Find where the given text appears and provide that cell's center as [X, Y] coordinate. 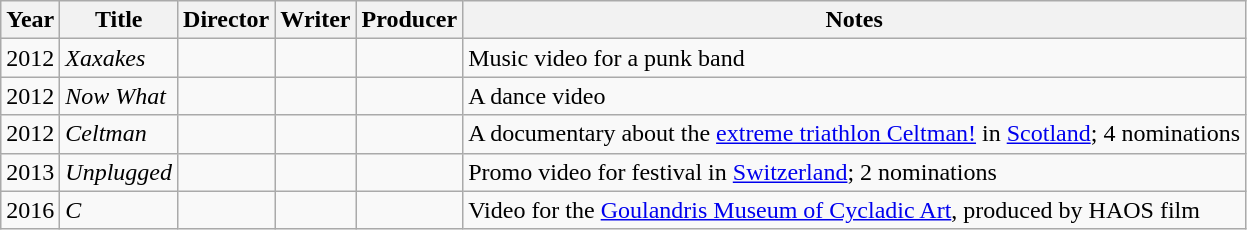
C [119, 210]
Title [119, 20]
Writer [316, 20]
Director [226, 20]
Xaxakes [119, 58]
Year [30, 20]
Notes [854, 20]
Video for the Goulandris Museum of Cycladic Art, produced by HAOS film [854, 210]
Celtman [119, 134]
2016 [30, 210]
Promo video for festival in Switzerland; 2 nominations [854, 172]
Unplugged [119, 172]
A documentary about the extreme triathlon Celtman! in Scotland; 4 nominations [854, 134]
A dance video [854, 96]
2013 [30, 172]
Producer [410, 20]
Music video for a punk band [854, 58]
Now What [119, 96]
